Locate the cell with the specified text and output its (x, y) center coordinate. 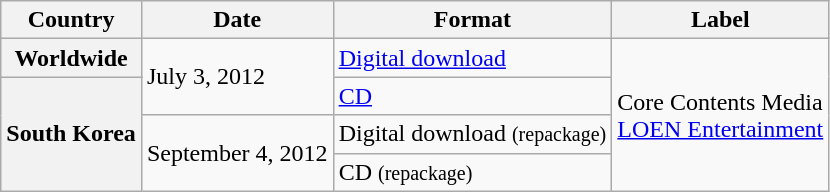
Label (720, 20)
September 4, 2012 (237, 153)
July 3, 2012 (237, 77)
CD (472, 96)
Date (237, 20)
Digital download (repackage) (472, 134)
Core Contents MediaLOEN Entertainment (720, 115)
Digital download (472, 58)
South Korea (72, 134)
Country (72, 20)
Format (472, 20)
Worldwide (72, 58)
CD (repackage) (472, 172)
